Search for the cell housing the specified text and yield its [X, Y] center coordinate. 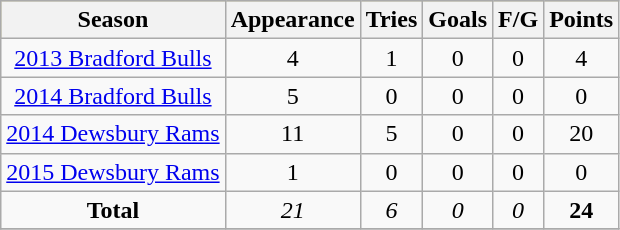
6 [392, 210]
Season [113, 20]
Goals [458, 20]
Total [113, 210]
24 [582, 210]
F/G [518, 20]
2014 Bradford Bulls [113, 96]
20 [582, 134]
21 [292, 210]
2014 Dewsbury Rams [113, 134]
Tries [392, 20]
11 [292, 134]
2015 Dewsbury Rams [113, 172]
2013 Bradford Bulls [113, 58]
Points [582, 20]
Appearance [292, 20]
